Scan for the cell matching the given text and deliver its [X, Y] coordinate at center. 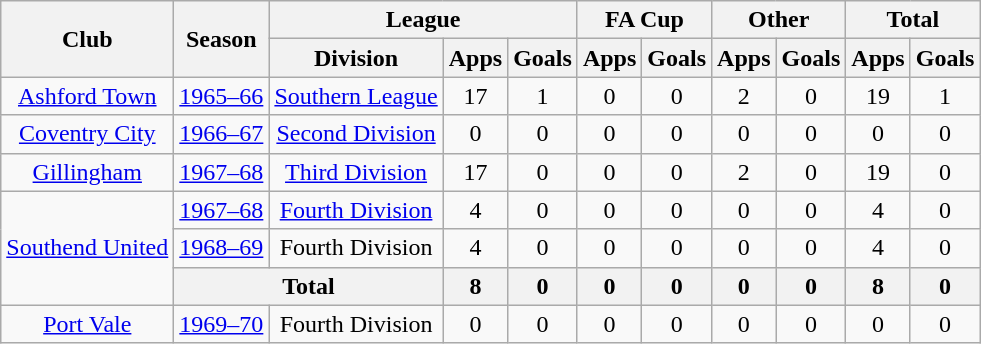
Ashford Town [88, 96]
Other [779, 20]
Southend United [88, 248]
Coventry City [88, 134]
Gillingham [88, 172]
Division [356, 58]
1965–66 [222, 96]
League [424, 20]
Second Division [356, 134]
1966–67 [222, 134]
Third Division [356, 172]
1969–70 [222, 324]
Season [222, 39]
1968–69 [222, 248]
Port Vale [88, 324]
FA Cup [644, 20]
Southern League [356, 96]
Club [88, 39]
